Find where the given text appears and provide that cell's center as [X, Y] coordinate. 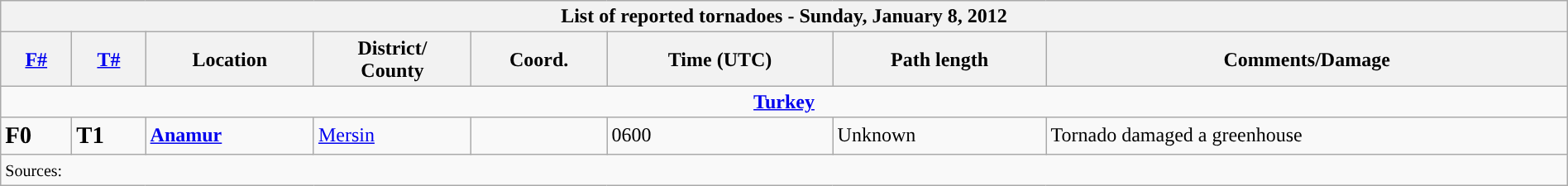
Mersin [392, 136]
T1 [109, 136]
Anamur [230, 136]
List of reported tornadoes - Sunday, January 8, 2012 [784, 17]
F# [36, 60]
Coord. [539, 60]
0600 [719, 136]
Time (UTC) [719, 60]
Path length [939, 60]
Sources: [784, 169]
F0 [36, 136]
Turkey [784, 102]
Location [230, 60]
District/County [392, 60]
Comments/Damage [1307, 60]
Unknown [939, 136]
T# [109, 60]
Tornado damaged a greenhouse [1307, 136]
